Search for the cell housing the specified text and yield its (x, y) center coordinate. 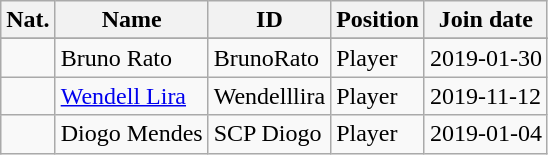
BrunoRato (269, 58)
Bruno Rato (132, 58)
2019-01-04 (486, 134)
Join date (486, 20)
ID (269, 20)
Nat. (28, 20)
Wendelllira (269, 96)
Name (132, 20)
2019-11-12 (486, 96)
2019-01-30 (486, 58)
SCP Diogo (269, 134)
Position (378, 20)
Diogo Mendes (132, 134)
Wendell Lira (132, 96)
